Locate the cell with the specified text and output its [X, Y] center coordinate. 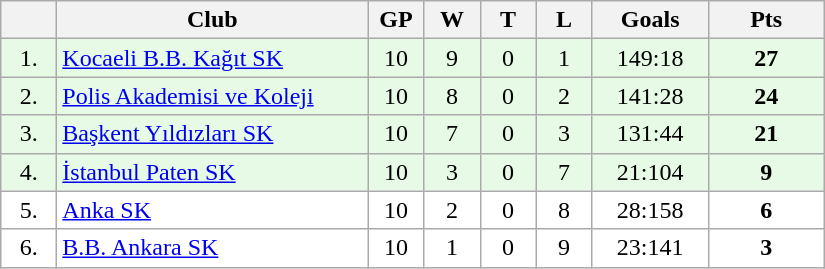
GP [396, 20]
141:28 [650, 96]
Polis Akademisi ve Koleji [212, 96]
21:104 [650, 172]
4. [29, 172]
1. [29, 58]
24 [766, 96]
L [564, 20]
3. [29, 134]
T [508, 20]
B.B. Ankara SK [212, 248]
131:44 [650, 134]
2. [29, 96]
6 [766, 210]
Anka SK [212, 210]
Başkent Yıldızları SK [212, 134]
Goals [650, 20]
Kocaeli B.B. Kağıt SK [212, 58]
W [452, 20]
Club [212, 20]
21 [766, 134]
5. [29, 210]
27 [766, 58]
28:158 [650, 210]
Pts [766, 20]
23:141 [650, 248]
6. [29, 248]
İstanbul Paten SK [212, 172]
149:18 [650, 58]
